Detect which cell encompasses the target text, then output its [x, y] center coordinate. 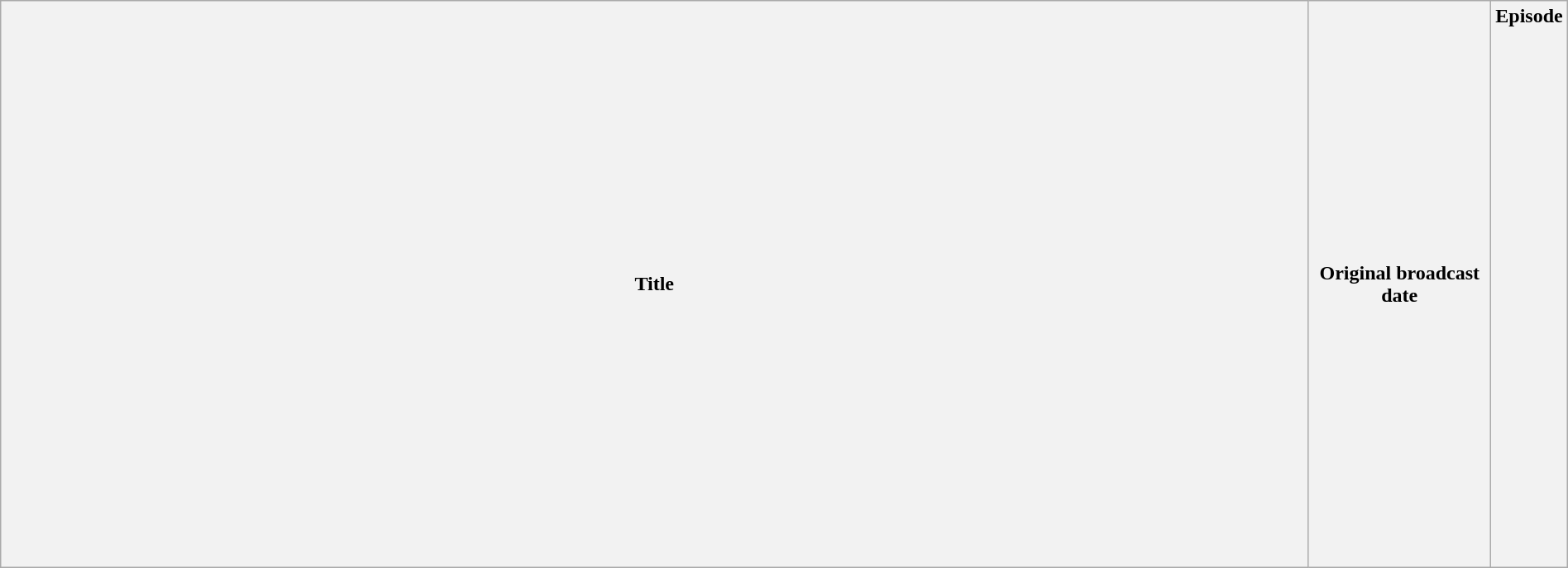
Title [655, 284]
Episode [1529, 284]
Original broadcast date [1399, 284]
